Pinpoint the cell where the given text exists, returning its [X, Y] midpoint coordinate. 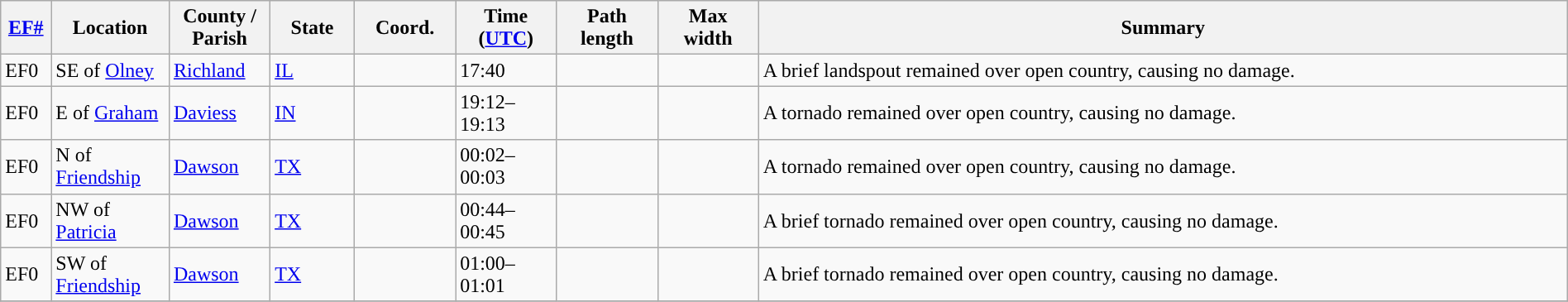
State [313, 28]
Summary [1163, 28]
Coord. [404, 28]
NW of Patricia [111, 220]
Time (UTC) [506, 28]
00:44–00:45 [506, 220]
Max width [708, 28]
N of Friendship [111, 167]
Location [111, 28]
19:12–19:13 [506, 113]
Daviess [219, 113]
01:00–01:01 [506, 275]
00:02–00:03 [506, 167]
A brief landspout remained over open country, causing no damage. [1163, 70]
Path length [607, 28]
17:40 [506, 70]
IN [313, 113]
Richland [219, 70]
SW of Friendship [111, 275]
IL [313, 70]
County / Parish [219, 28]
SE of Olney [111, 70]
EF# [26, 28]
E of Graham [111, 113]
